From the cell containing the given text, extract its center point as (X, Y) coordinate. 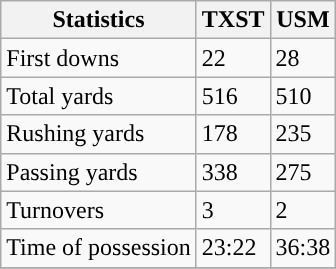
Rushing yards (99, 134)
28 (303, 58)
Turnovers (99, 210)
First downs (99, 58)
23:22 (233, 248)
USM (303, 20)
36:38 (303, 248)
Statistics (99, 20)
235 (303, 134)
516 (233, 96)
510 (303, 96)
2 (303, 210)
275 (303, 172)
Passing yards (99, 172)
Time of possession (99, 248)
22 (233, 58)
3 (233, 210)
178 (233, 134)
TXST (233, 20)
338 (233, 172)
Total yards (99, 96)
